Return the [X, Y] coordinate for the center point of the cell that contains the specified text.  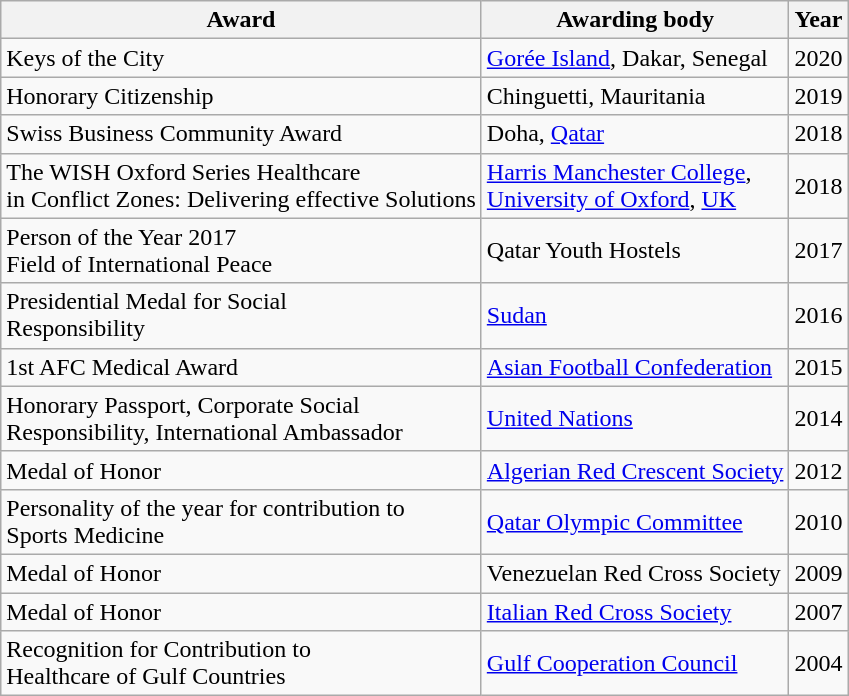
Harris Manchester College,University of Oxford, UK [635, 186]
2014 [818, 418]
2010 [818, 522]
Gulf Cooperation Council [635, 664]
Chinguetti, Mauritania [635, 96]
Doha, Qatar [635, 134]
Algerian Red Crescent Society [635, 470]
2007 [818, 611]
Honorary Passport, Corporate SocialResponsibility, International Ambassador [242, 418]
Keys of the City [242, 58]
Person of the Year 2017Field of International Peace [242, 250]
2015 [818, 367]
2009 [818, 573]
Presidential Medal for SocialResponsibility [242, 316]
Honorary Citizenship [242, 96]
Swiss Business Community Award [242, 134]
Gorée Island, Dakar, Senegal [635, 58]
Awarding body [635, 20]
2019 [818, 96]
2012 [818, 470]
Year [818, 20]
Qatar Olympic Committee [635, 522]
Italian Red Cross Society [635, 611]
United Nations [635, 418]
Recognition for Contribution toHealthcare of Gulf Countries [242, 664]
The WISH Oxford Series Healthcarein Conflict Zones: Delivering effective Solutions [242, 186]
2020 [818, 58]
Asian Football Confederation [635, 367]
2017 [818, 250]
1st AFC Medical Award [242, 367]
Venezuelan Red Cross Society [635, 573]
2004 [818, 664]
2016 [818, 316]
Sudan [635, 316]
Personality of the year for contribution toSports Medicine [242, 522]
Award [242, 20]
Qatar Youth Hostels [635, 250]
